From the cell containing the given text, extract its center point as (x, y) coordinate. 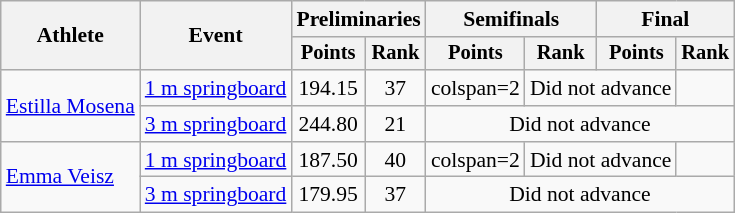
Event (216, 36)
Final (665, 19)
Semifinals (512, 19)
187.50 (328, 160)
Emma Veisz (70, 178)
179.95 (328, 195)
Preliminaries (358, 19)
244.80 (328, 124)
Estilla Mosena (70, 106)
40 (396, 160)
194.15 (328, 88)
21 (396, 124)
Athlete (70, 36)
